Return (X, Y) of the center of cell containing provided text 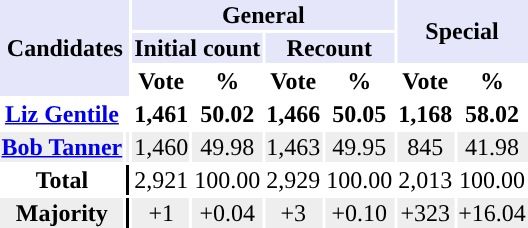
1,463 (294, 147)
50.05 (360, 114)
Special (462, 32)
+1 (162, 213)
Majority (62, 213)
58.02 (492, 114)
1,461 (162, 114)
General (264, 15)
1,168 (426, 114)
+3 (294, 213)
845 (426, 147)
41.98 (492, 147)
1,466 (294, 114)
Initial count (198, 48)
49.98 (228, 147)
2,921 (162, 180)
1,460 (162, 147)
Total (62, 180)
50.02 (228, 114)
Bob Tanner (62, 147)
+0.04 (228, 213)
+0.10 (360, 213)
Liz Gentile (62, 114)
Candidates (65, 48)
2,013 (426, 180)
+323 (426, 213)
+16.04 (492, 213)
2,929 (294, 180)
Recount (330, 48)
49.95 (360, 147)
